For the text-containing cell, return its midpoint in (x, y) coordinate format. 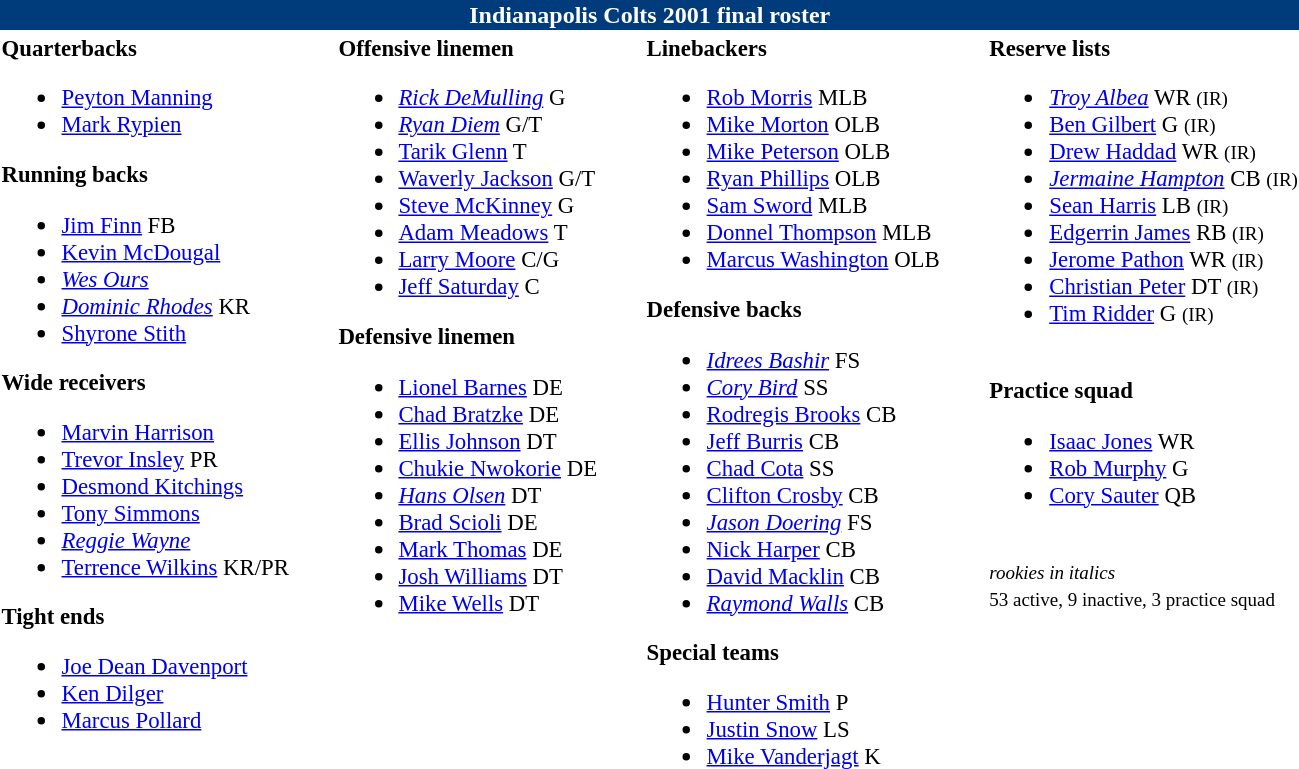
Indianapolis Colts 2001 final roster (650, 15)
